Return the [X, Y] coordinate for the center point of the cell that contains the specified text.  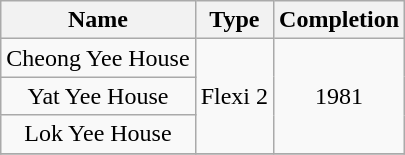
Yat Yee House [98, 96]
Lok Yee House [98, 134]
Flexi 2 [234, 96]
Type [234, 20]
Cheong Yee House [98, 58]
Completion [340, 20]
1981 [340, 96]
Name [98, 20]
